From the cell containing the given text, extract its center point as (X, Y) coordinate. 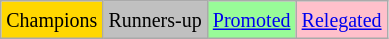
Champions (52, 20)
Runners-up (155, 20)
Promoted (252, 20)
Relegated (342, 20)
